Locate the cell with the specified text and output its (X, Y) center coordinate. 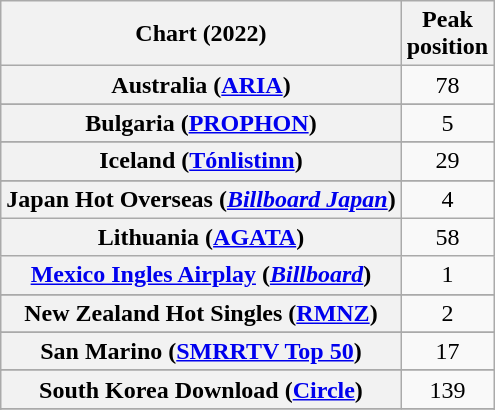
5 (447, 123)
Chart (2022) (201, 34)
4 (447, 199)
San Marino (SMRRTV Top 50) (201, 351)
58 (447, 237)
17 (447, 351)
139 (447, 389)
New Zealand Hot Singles (RMNZ) (201, 313)
South Korea Download (Circle) (201, 389)
Bulgaria (PROPHON) (201, 123)
Iceland (Tónlistinn) (201, 161)
2 (447, 313)
Japan Hot Overseas (Billboard Japan) (201, 199)
29 (447, 161)
1 (447, 275)
Lithuania (AGATA) (201, 237)
Australia (ARIA) (201, 85)
Peakposition (447, 34)
Mexico Ingles Airplay (Billboard) (201, 275)
78 (447, 85)
